From the cell containing the given text, extract its center point as [X, Y] coordinate. 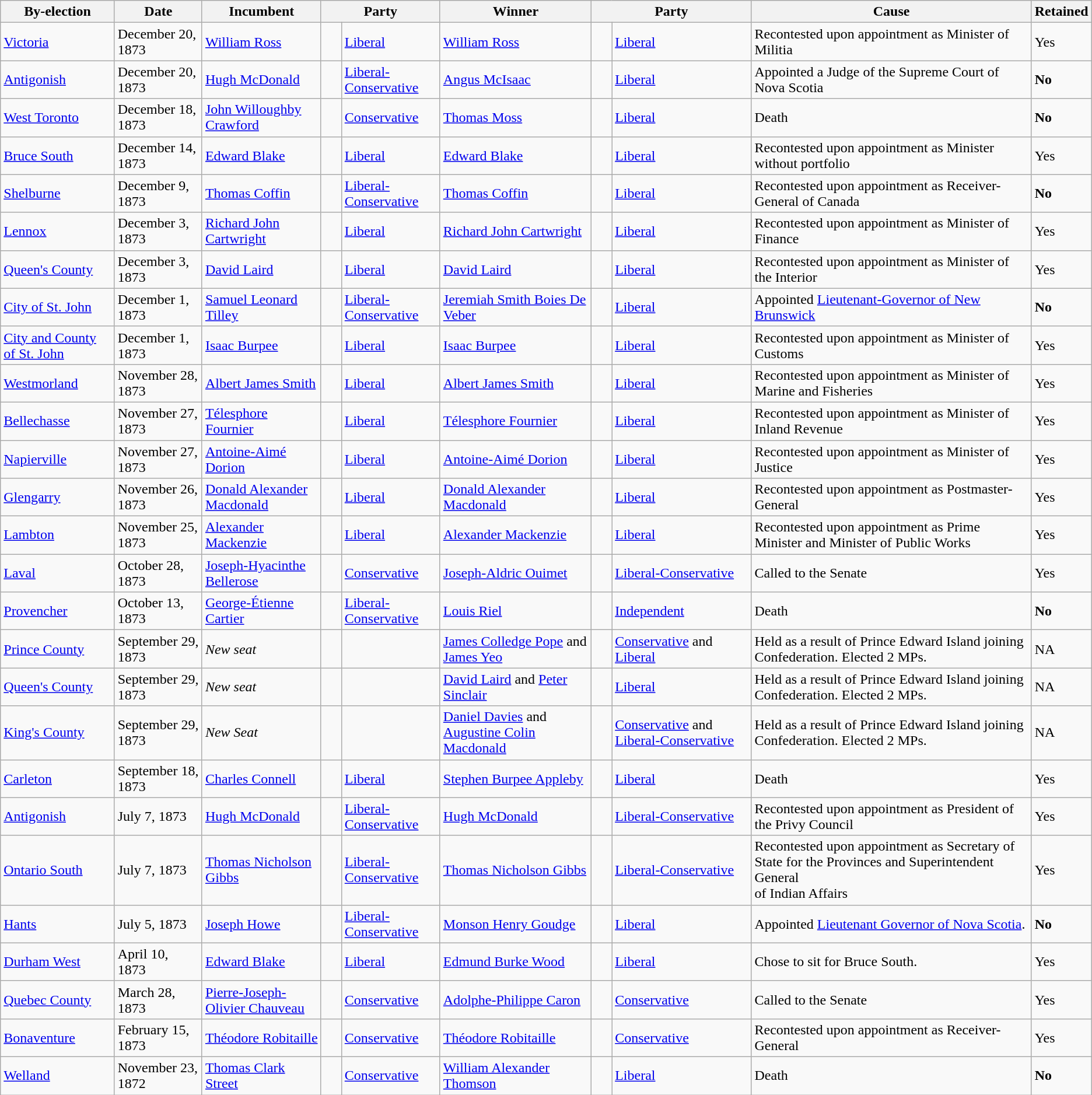
Prince County [57, 649]
Recontested upon appointment as Minister of Justice [891, 459]
Recontested upon appointment as Minister of Inland Revenue [891, 421]
Recontested upon appointment as Minister of Customs [891, 345]
Carleton [57, 778]
Monson Henry Goudge [516, 924]
Recontested upon appointment as Minister of Marine and Fisheries [891, 383]
Recontested upon appointment as Minister without portfolio [891, 155]
Joseph-Hyacinthe Bellerose [261, 573]
Recontested upon appointment as Minister of the Interior [891, 270]
Provencher [57, 611]
Recontested upon appointment as Secretary of State for the Provinces and Superintendent Generalof Indian Affairs [891, 870]
November 25, 1873 [158, 536]
Cause [891, 12]
Bonaventure [57, 1037]
Stephen Burpee Appleby [516, 778]
Angus McIsaac [516, 79]
July 5, 1873 [158, 924]
Appointed Lieutenant-Governor of New Brunswick [891, 307]
Louis Riel [516, 611]
James Colledge Pope and James Yeo [516, 649]
Samuel Leonard Tilley [261, 307]
Chose to sit for Bruce South. [891, 961]
Incumbent [261, 12]
Conservative and Liberal-Conservative [681, 733]
Lennox [57, 231]
Welland [57, 1076]
Recontested upon appointment as Prime Minister and Minister of Public Works [891, 536]
Thomas Moss [516, 118]
December 14, 1873 [158, 155]
Charles Connell [261, 778]
William Alexander Thomson [516, 1076]
Victoria [57, 42]
City of St. John [57, 307]
Appointed a Judge of the Supreme Court of Nova Scotia [891, 79]
April 10, 1873 [158, 961]
Date [158, 12]
Joseph Howe [261, 924]
Edmund Burke Wood [516, 961]
March 28, 1873 [158, 1000]
Quebec County [57, 1000]
November 23, 1872 [158, 1076]
King's County [57, 733]
Recontested upon appointment as Postmaster-General [891, 497]
October 28, 1873 [158, 573]
George-Étienne Cartier [261, 611]
Recontested upon appointment as Receiver-General of Canada [891, 194]
Bellechasse [57, 421]
November 26, 1873 [158, 497]
Daniel Davies and Augustine Colin Macdonald [516, 733]
Independent [681, 611]
Napierville [57, 459]
By-election [57, 12]
John Willoughby Crawford [261, 118]
February 15, 1873 [158, 1037]
West Toronto [57, 118]
Shelburne [57, 194]
Jeremiah Smith Boies De Veber [516, 307]
Joseph-Aldric Ouimet [516, 573]
September 18, 1873 [158, 778]
Retained [1062, 12]
Recontested upon appointment as Minister of Militia [891, 42]
New Seat [261, 733]
Appointed Lieutenant Governor of Nova Scotia. [891, 924]
Pierre-Joseph-Olivier Chauveau [261, 1000]
Recontested upon appointment as President of the Privy Council [891, 817]
December 9, 1873 [158, 194]
Westmorland [57, 383]
Thomas Clark Street [261, 1076]
Glengarry [57, 497]
Recontested upon appointment as Receiver-General [891, 1037]
Hants [57, 924]
November 28, 1873 [158, 383]
Ontario South [57, 870]
Bruce South [57, 155]
Lambton [57, 536]
Winner [516, 12]
Durham West [57, 961]
Laval [57, 573]
October 13, 1873 [158, 611]
City and County of St. John [57, 345]
Adolphe-Philippe Caron [516, 1000]
Recontested upon appointment as Minister of Finance [891, 231]
Conservative and Liberal [681, 649]
David Laird and Peter Sinclair [516, 687]
December 18, 1873 [158, 118]
